Identify which cell holds the provided text, then report its [X, Y] central coordinate. 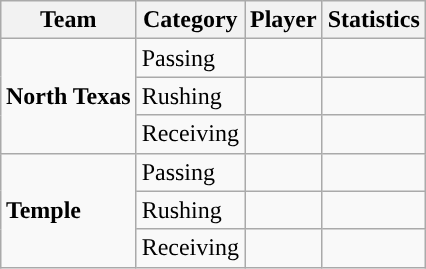
Category [190, 20]
Team [68, 20]
Temple [68, 210]
North Texas [68, 96]
Statistics [374, 20]
Player [283, 20]
